From the cell containing the given text, extract its center point as (x, y) coordinate. 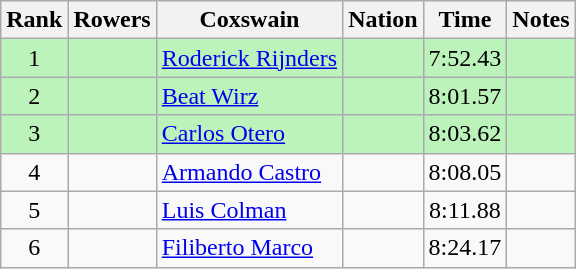
8:03.62 (465, 134)
Coxswain (249, 20)
Nation (383, 20)
Carlos Otero (249, 134)
8:11.88 (465, 210)
6 (34, 248)
Luis Colman (249, 210)
2 (34, 96)
Beat Wirz (249, 96)
7:52.43 (465, 58)
1 (34, 58)
8:24.17 (465, 248)
Notes (541, 20)
8:01.57 (465, 96)
4 (34, 172)
3 (34, 134)
5 (34, 210)
Armando Castro (249, 172)
Filiberto Marco (249, 248)
8:08.05 (465, 172)
Time (465, 20)
Rank (34, 20)
Rowers (112, 20)
Roderick Rijnders (249, 58)
